Output the [x, y] coordinate of the center of the cell containing the given text.  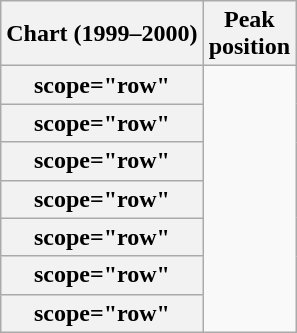
Chart (1999–2000) [102, 34]
Peakposition [249, 34]
